Identify which cell holds the provided text, then report its [x, y] central coordinate. 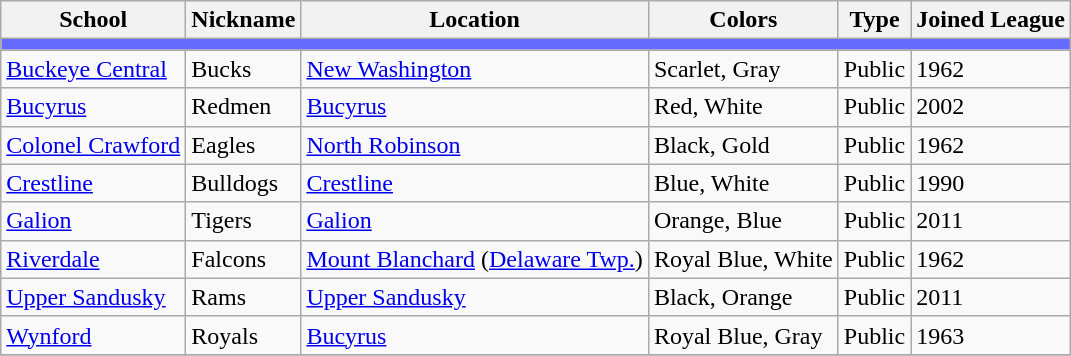
Wynford [94, 335]
Type [874, 20]
Colonel Crawford [94, 145]
Buckeye Central [94, 69]
Bucks [244, 69]
Falcons [244, 259]
Blue, White [743, 183]
Joined League [991, 20]
1963 [991, 335]
Black, Gold [743, 145]
Royal Blue, White [743, 259]
Red, White [743, 107]
Nickname [244, 20]
Riverdale [94, 259]
Location [475, 20]
Colors [743, 20]
Bulldogs [244, 183]
Scarlet, Gray [743, 69]
2002 [991, 107]
Royal Blue, Gray [743, 335]
Tigers [244, 221]
Black, Orange [743, 297]
Rams [244, 297]
New Washington [475, 69]
1990 [991, 183]
Royals [244, 335]
Eagles [244, 145]
North Robinson [475, 145]
Mount Blanchard (Delaware Twp.) [475, 259]
School [94, 20]
Orange, Blue [743, 221]
Redmen [244, 107]
